Determine the (X, Y) coordinate at the center of the cell enclosing the given text.  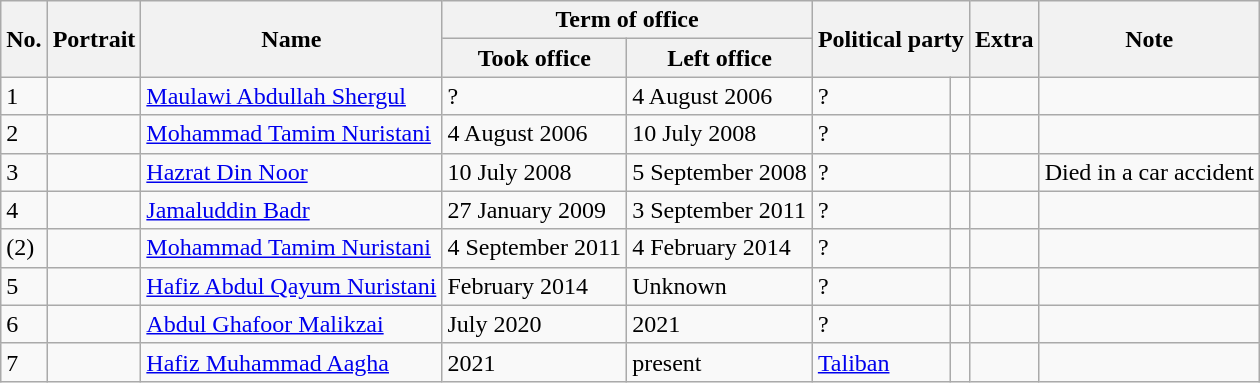
Political party (890, 39)
Died in a car accident (1149, 172)
Hafiz Abdul Qayum Nuristani (292, 286)
Taliban (881, 362)
Hazrat Din Noor (292, 172)
3 September 2011 (720, 210)
5 September 2008 (720, 172)
February 2014 (534, 286)
Name (292, 39)
2 (24, 134)
4 (24, 210)
4 September 2011 (534, 248)
4 February 2014 (720, 248)
3 (24, 172)
Hafiz Muhammad Aagha (292, 362)
Took office (534, 58)
27 January 2009 (534, 210)
7 (24, 362)
Portrait (94, 39)
Unknown (720, 286)
Note (1149, 39)
present (720, 362)
6 (24, 324)
Maulawi Abdullah Shergul (292, 96)
Jamaluddin Badr (292, 210)
No. (24, 39)
5 (24, 286)
(2) (24, 248)
Abdul Ghafoor Malikzai (292, 324)
July 2020 (534, 324)
Term of office (627, 20)
1 (24, 96)
Extra (1004, 39)
Left office (720, 58)
